Search for the cell housing the specified text and yield its [X, Y] center coordinate. 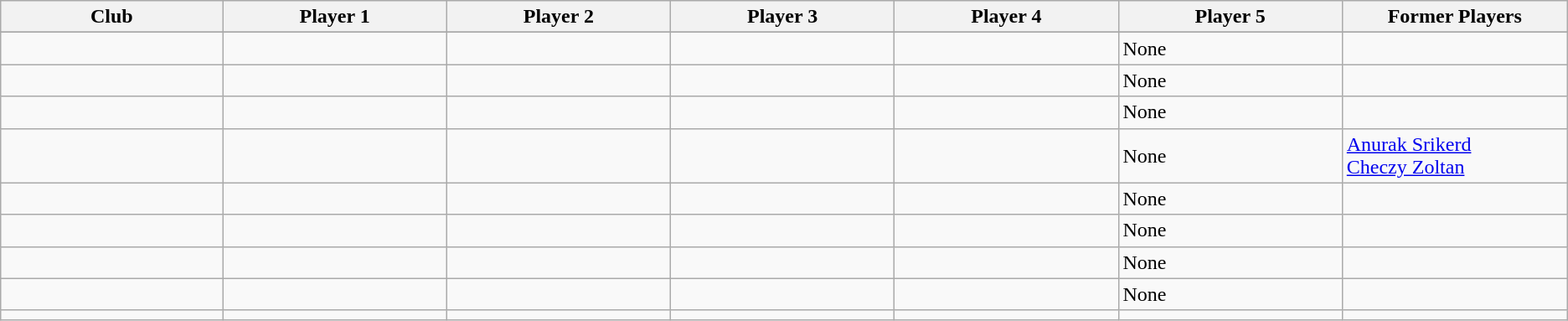
Player 1 [335, 17]
Player 3 [782, 17]
Anurak Srikerd Checzy Zoltan [1454, 156]
Player 2 [558, 17]
Former Players [1454, 17]
Player 5 [1230, 17]
Club [112, 17]
Player 4 [1007, 17]
